Identify which cell holds the provided text, then report its [X, Y] central coordinate. 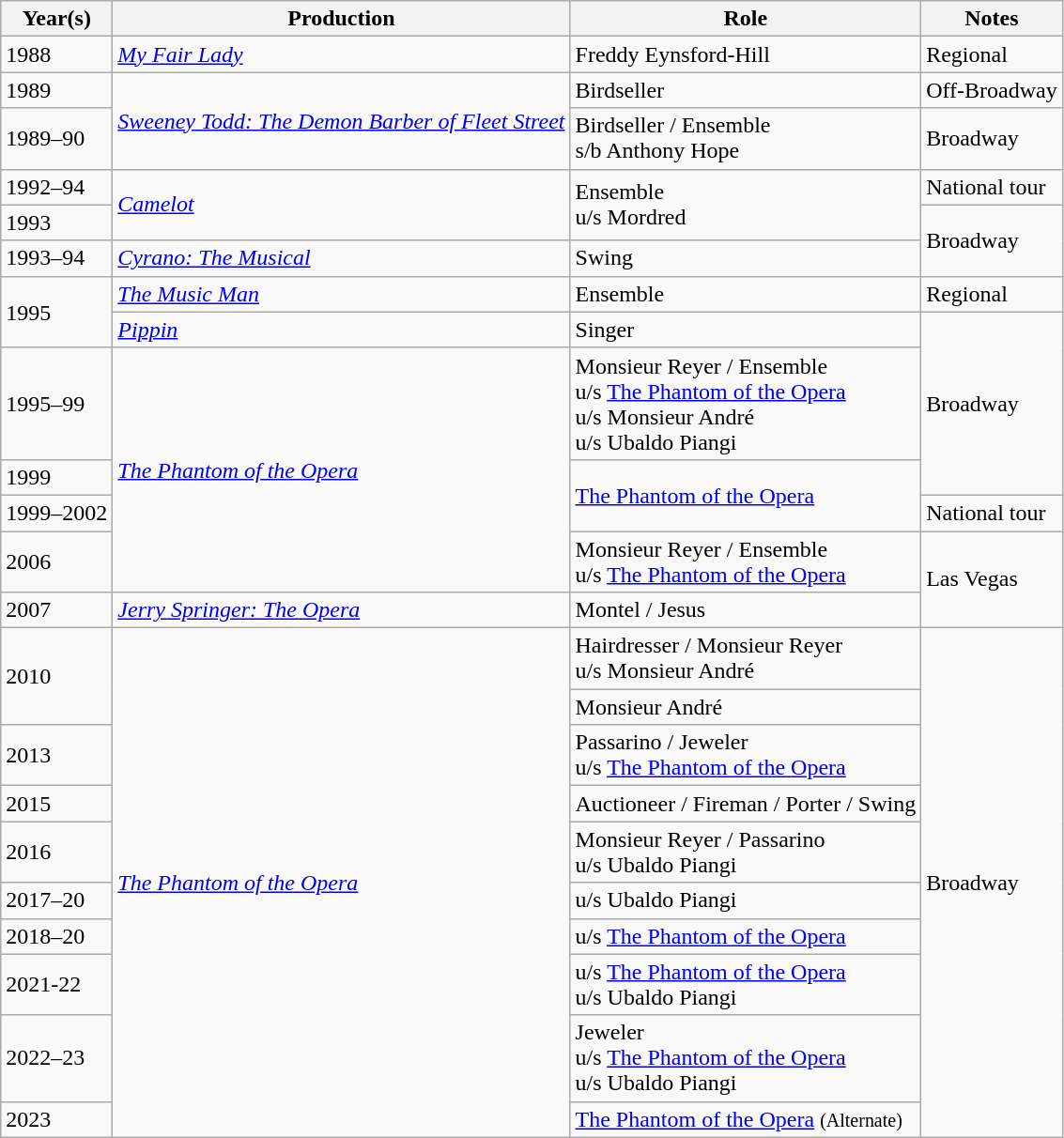
Hairdresser / Monsieur Reyeru/s Monsieur André [746, 659]
u/s Ubaldo Piangi [746, 900]
Ensembleu/s Mordred [746, 205]
1993 [56, 223]
Year(s) [56, 19]
1993–94 [56, 258]
1995 [56, 312]
Pippin [342, 330]
Production [342, 19]
My Fair Lady [342, 54]
1989 [56, 90]
Singer [746, 330]
Birdseller [746, 90]
Birdseller / Ensembles/b Anthony Hope [746, 139]
2021-22 [56, 984]
2013 [56, 755]
Monsieur Reyer / Ensembleu/s The Phantom of the Operau/s Monsieur Andréu/s Ubaldo Piangi [746, 404]
Auctioneer / Fireman / Porter / Swing [746, 804]
2015 [56, 804]
Notes [992, 19]
Cyrano: The Musical [342, 258]
2016 [56, 853]
Jerry Springer: The Opera [342, 610]
Monsieur Reyer / Ensembleu/s The Phantom of the Opera [746, 561]
2022–23 [56, 1058]
1999–2002 [56, 513]
The Music Man [342, 294]
The Phantom of the Opera (Alternate) [746, 1119]
2018–20 [56, 936]
2010 [56, 676]
Monsieur André [746, 707]
2007 [56, 610]
Ensemble [746, 294]
1989–90 [56, 139]
Freddy Eynsford-Hill [746, 54]
2006 [56, 561]
Las Vegas [992, 580]
Role [746, 19]
Swing [746, 258]
Jeweleru/s The Phantom of the Operau/s Ubaldo Piangi [746, 1058]
1992–94 [56, 187]
u/s The Phantom of the Opera [746, 936]
u/s The Phantom of the Operau/s Ubaldo Piangi [746, 984]
Sweeney Todd: The Demon Barber of Fleet Street [342, 120]
Montel / Jesus [746, 610]
Passarino / Jeweleru/s The Phantom of the Opera [746, 755]
2017–20 [56, 900]
Off-Broadway [992, 90]
1988 [56, 54]
Camelot [342, 205]
1999 [56, 477]
1995–99 [56, 404]
2023 [56, 1119]
Monsieur Reyer / Passarinou/s Ubaldo Piangi [746, 853]
